Return [x, y] of the center of cell containing provided text 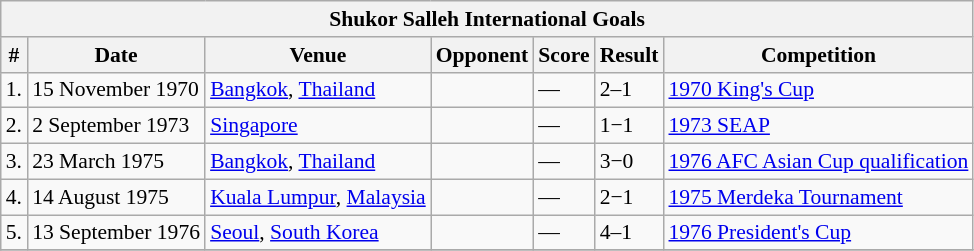
Shukor Salleh International Goals [488, 19]
23 March 1975 [116, 162]
15 November 1970 [116, 90]
5. [14, 233]
2. [14, 126]
1976 AFC Asian Cup qualification [818, 162]
Opponent [482, 55]
# [14, 55]
1−1 [630, 126]
3−0 [630, 162]
2–1 [630, 90]
2−1 [630, 197]
2 September 1973 [116, 126]
4. [14, 197]
Result [630, 55]
Competition [818, 55]
Singapore [318, 126]
13 September 1976 [116, 233]
4–1 [630, 233]
Kuala Lumpur, Malaysia [318, 197]
1. [14, 90]
3. [14, 162]
Date [116, 55]
Score [564, 55]
14 August 1975 [116, 197]
1970 King's Cup [818, 90]
1975 Merdeka Tournament [818, 197]
1976 President's Cup [818, 233]
1973 SEAP [818, 126]
Venue [318, 55]
Seoul, South Korea [318, 233]
